Search for the cell housing the specified text and yield its [x, y] center coordinate. 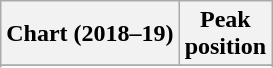
Chart (2018–19) [90, 34]
Peakposition [225, 34]
